Detect which cell encompasses the target text, then output its (x, y) center coordinate. 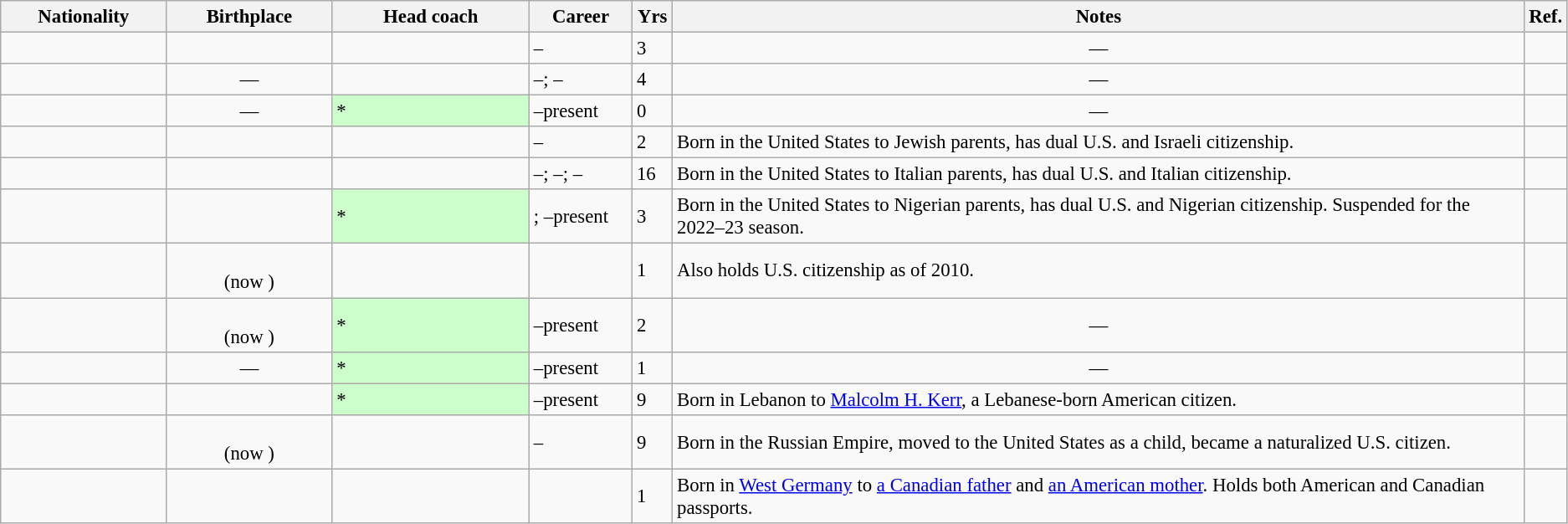
–; – (581, 80)
Nationality (84, 17)
Notes (1099, 17)
Ref. (1545, 17)
Born in the United States to Italian parents, has dual U.S. and Italian citizenship. (1099, 174)
Career (581, 17)
–; –; – (581, 174)
; –present (581, 216)
Born in the Russian Empire, moved to the United States as a child, became a naturalized U.S. citizen. (1099, 442)
Birthplace (249, 17)
Born in the United States to Jewish parents, has dual U.S. and Israeli citizenship. (1099, 142)
Head coach (431, 17)
Born in the United States to Nigerian parents, has dual U.S. and Nigerian citizenship. Suspended for the 2022–23 season. (1099, 216)
Also holds U.S. citizenship as of 2010. (1099, 271)
Born in Lebanon to Malcolm H. Kerr, a Lebanese-born American citizen. (1099, 399)
Born in West Germany to a Canadian father and an American mother. Holds both American and Canadian passports. (1099, 496)
4 (653, 80)
16 (653, 174)
Yrs (653, 17)
0 (653, 111)
